Capture the cell that displays the provided text and extract its (X, Y) central coordinate. 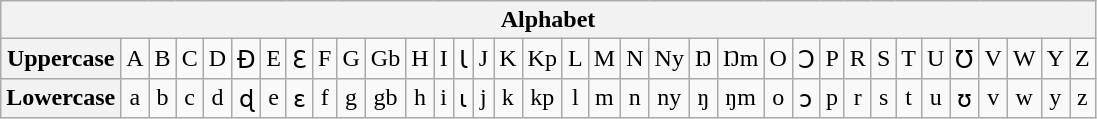
ʊ (964, 98)
E (274, 59)
U (936, 59)
ɔ (806, 98)
Gb (385, 59)
gb (385, 98)
Ɩ (463, 59)
I (444, 59)
p (832, 98)
l (575, 98)
K (508, 59)
Kp (542, 59)
a (135, 98)
Lowercase (61, 98)
b (162, 98)
g (351, 98)
j (483, 98)
Ŋ (703, 59)
G (351, 59)
N (635, 59)
t (909, 98)
ŋ (703, 98)
Alphabet (548, 20)
kp (542, 98)
T (909, 59)
Ɛ (299, 59)
L (575, 59)
ɖ (246, 98)
M (604, 59)
f (324, 98)
o (778, 98)
s (883, 98)
ny (669, 98)
z (1083, 98)
c (190, 98)
Z (1083, 59)
r (858, 98)
H (420, 59)
Ʊ (964, 59)
ɩ (463, 98)
O (778, 59)
Ny (669, 59)
B (162, 59)
V (993, 59)
W (1024, 59)
m (604, 98)
v (993, 98)
d (217, 98)
w (1024, 98)
ɛ (299, 98)
C (190, 59)
u (936, 98)
D (217, 59)
Uppercase (61, 59)
h (420, 98)
e (274, 98)
k (508, 98)
J (483, 59)
i (444, 98)
Ɖ (246, 59)
Y (1055, 59)
ŋm (740, 98)
n (635, 98)
R (858, 59)
S (883, 59)
P (832, 59)
y (1055, 98)
Ŋm (740, 59)
Ɔ (806, 59)
A (135, 59)
F (324, 59)
